Output the (x, y) coordinate of the center of the cell containing the given text.  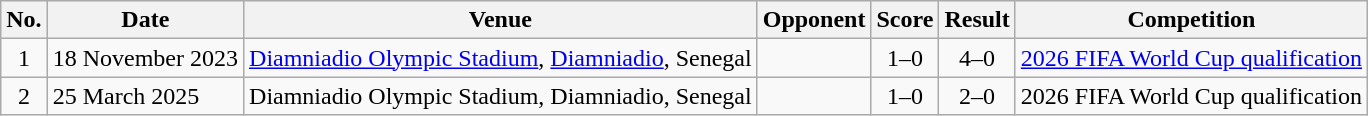
4–0 (977, 58)
18 November 2023 (145, 58)
Result (977, 20)
Competition (1191, 20)
Opponent (814, 20)
Venue (501, 20)
No. (24, 20)
2–0 (977, 96)
Score (905, 20)
2 (24, 96)
1 (24, 58)
Date (145, 20)
25 March 2025 (145, 96)
